Find where the given text appears and provide that cell's center as [X, Y] coordinate. 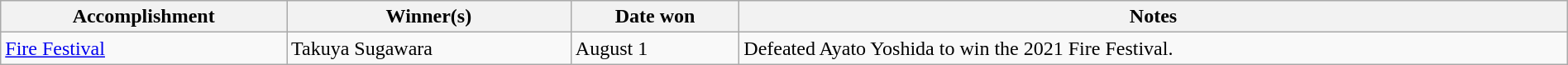
Accomplishment [144, 17]
August 1 [655, 48]
Fire Festival [144, 48]
Winner(s) [429, 17]
Notes [1153, 17]
Defeated Ayato Yoshida to win the 2021 Fire Festival. [1153, 48]
Date won [655, 17]
Takuya Sugawara [429, 48]
